Extract the [x, y] coordinate from the center of the cell holding the provided text.  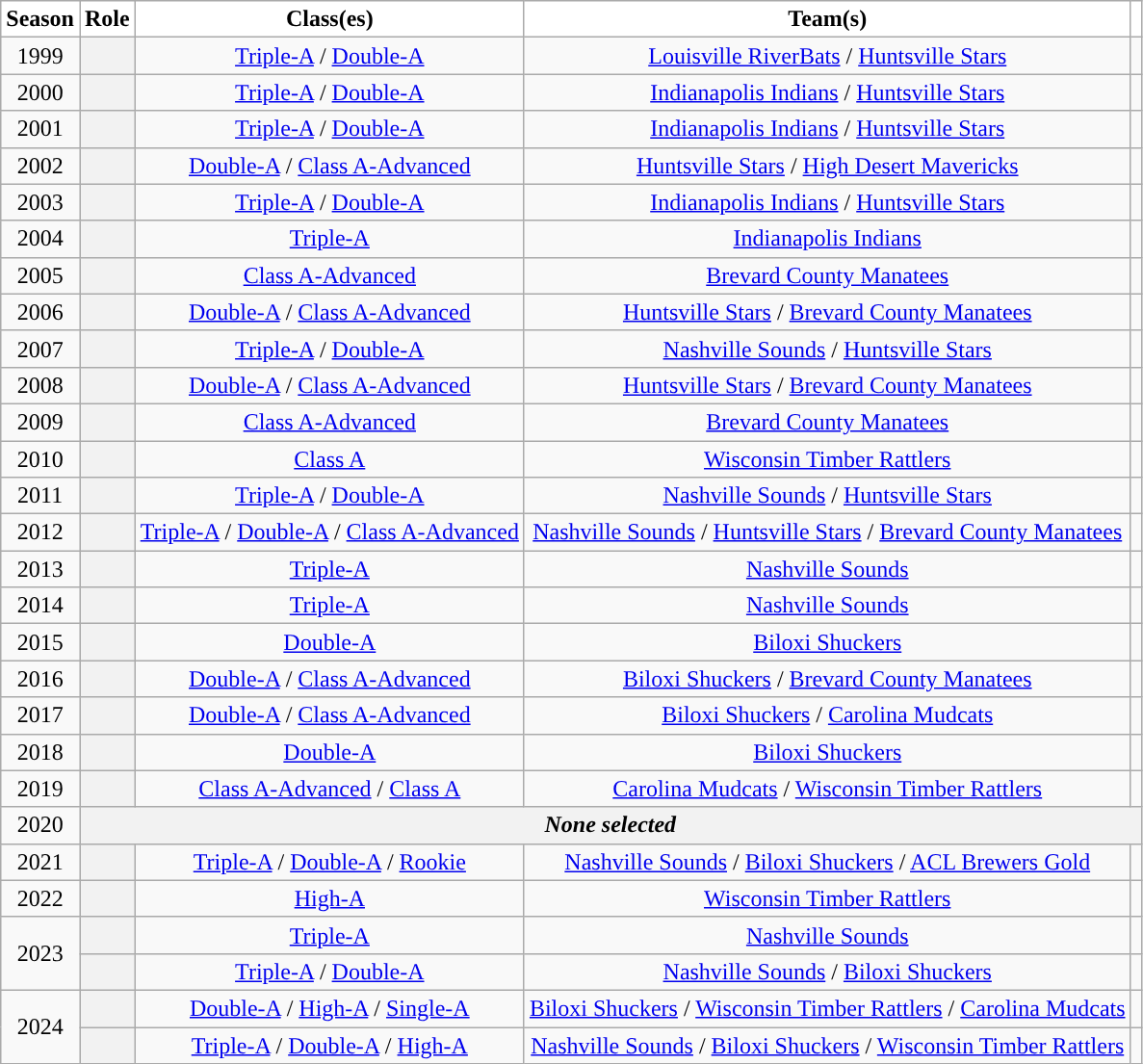
Indianapolis Indians [827, 239]
2022 [40, 898]
2007 [40, 349]
Carolina Mudcats / Wisconsin Timber Rattlers [827, 789]
High-A [329, 898]
2004 [40, 239]
Class A-Advanced / Class A [329, 789]
2001 [40, 129]
2010 [40, 459]
2023 [40, 953]
2003 [40, 202]
2002 [40, 166]
Triple-A / Double-A / Rookie [329, 862]
2020 [40, 825]
Biloxi Shuckers / Brevard County Manatees [827, 679]
Biloxi Shuckers / Wisconsin Timber Rattlers / Carolina Mudcats [827, 1008]
2014 [40, 606]
None selected [610, 825]
Double-A / High-A / Single-A [329, 1008]
2000 [40, 92]
Nashville Sounds / Biloxi Shuckers [827, 972]
2021 [40, 862]
2018 [40, 752]
2009 [40, 422]
Class A [329, 459]
2015 [40, 642]
Biloxi Shuckers / Carolina Mudcats [827, 715]
2016 [40, 679]
2017 [40, 715]
2024 [40, 1026]
Season [40, 19]
Team(s) [827, 19]
2006 [40, 312]
Huntsville Stars / High Desert Mavericks [827, 166]
2008 [40, 385]
2011 [40, 496]
2013 [40, 569]
Class(es) [329, 19]
Louisville RiverBats / Huntsville Stars [827, 56]
Role [107, 19]
2019 [40, 789]
Nashville Sounds / Biloxi Shuckers / Wisconsin Timber Rattlers [827, 1045]
1999 [40, 56]
Triple-A / Double-A / Class A-Advanced [329, 532]
Triple-A / Double-A / High-A [329, 1045]
Nashville Sounds / Biloxi Shuckers / ACL Brewers Gold [827, 862]
2005 [40, 275]
Nashville Sounds / Huntsville Stars / Brevard County Manatees [827, 532]
2012 [40, 532]
